Capture the cell that displays the provided text and extract its (X, Y) central coordinate. 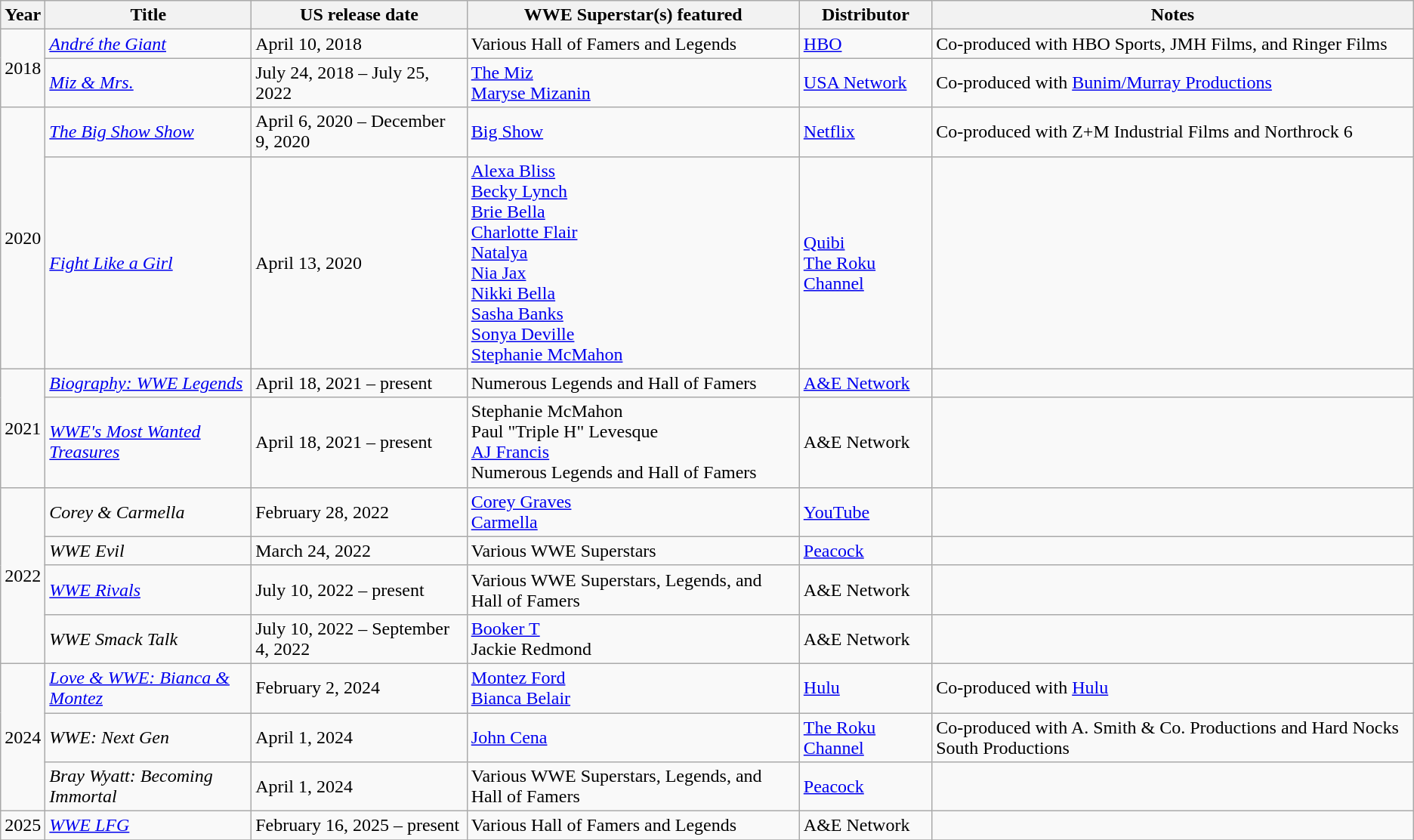
Alexa BlissBecky LynchBrie BellaCharlotte FlairNatalyaNia JaxNikki BellaSasha BanksSonya DevilleStephanie McMahon (633, 263)
Love & WWE: Bianca & Montez (148, 687)
April 10, 2018 (360, 44)
July 10, 2022 – September 4, 2022 (360, 639)
HBO (866, 44)
US release date (360, 15)
WWE Rivals (148, 589)
Booker TJackie Redmond (633, 639)
WWE: Next Gen (148, 737)
April 6, 2020 – December 9, 2020 (360, 131)
Co-produced with Hulu (1173, 687)
The Roku Channel (866, 737)
Notes (1173, 15)
2021 (23, 428)
February 2, 2024 (360, 687)
Big Show (633, 131)
WWE Evil (148, 551)
Montez Ford Bianca Belair (633, 687)
Co-produced with HBO Sports, JMH Films, and Ringer Films (1173, 44)
Hulu (866, 687)
July 24, 2018 – July 25, 2022 (360, 83)
WWE Superstar(s) featured (633, 15)
Miz & Mrs. (148, 83)
John Cena (633, 737)
Co-produced with Bunim/Murray Productions (1173, 83)
Biography: WWE Legends (148, 383)
Co-produced with Z+M Industrial Films and Northrock 6 (1173, 131)
Distributor (866, 15)
March 24, 2022 (360, 551)
2024 (23, 737)
The Big Show Show (148, 131)
April 13, 2020 (360, 263)
Corey & Carmella (148, 512)
Stephanie McMahonPaul "Triple H" LevesqueAJ FrancisNumerous Legends and Hall of Famers (633, 443)
André the Giant (148, 44)
WWE's Most Wanted Treasures (148, 443)
February 28, 2022 (360, 512)
WWE Smack Talk (148, 639)
WWE LFG (148, 826)
Corey GravesCarmella (633, 512)
Numerous Legends and Hall of Famers (633, 383)
Year (23, 15)
2025 (23, 826)
Bray Wyatt: Becoming Immortal (148, 787)
2020 (23, 238)
Title (148, 15)
Fight Like a Girl (148, 263)
YouTube (866, 512)
The MizMaryse Mizanin (633, 83)
2022 (23, 576)
Quibi The Roku Channel (866, 263)
July 10, 2022 – present (360, 589)
Netflix (866, 131)
2018 (23, 68)
Various WWE Superstars (633, 551)
USA Network (866, 83)
Co-produced with A. Smith & Co. Productions and Hard Nocks South Productions (1173, 737)
February 16, 2025 – present (360, 826)
